Scan for the cell matching the given text and deliver its [x, y] coordinate at center. 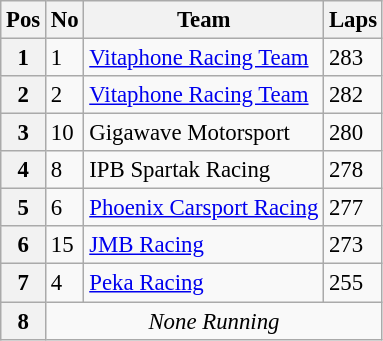
3 [24, 133]
273 [354, 245]
255 [354, 283]
10 [65, 133]
None Running [214, 321]
IPB Spartak Racing [204, 170]
Laps [354, 20]
No [65, 20]
Phoenix Carsport Racing [204, 208]
283 [354, 58]
JMB Racing [204, 245]
Pos [24, 20]
7 [24, 283]
15 [65, 245]
Team [204, 20]
Peka Racing [204, 283]
282 [354, 95]
5 [24, 208]
278 [354, 170]
Gigawave Motorsport [204, 133]
280 [354, 133]
277 [354, 208]
